Return [x, y] of the center of cell containing provided text 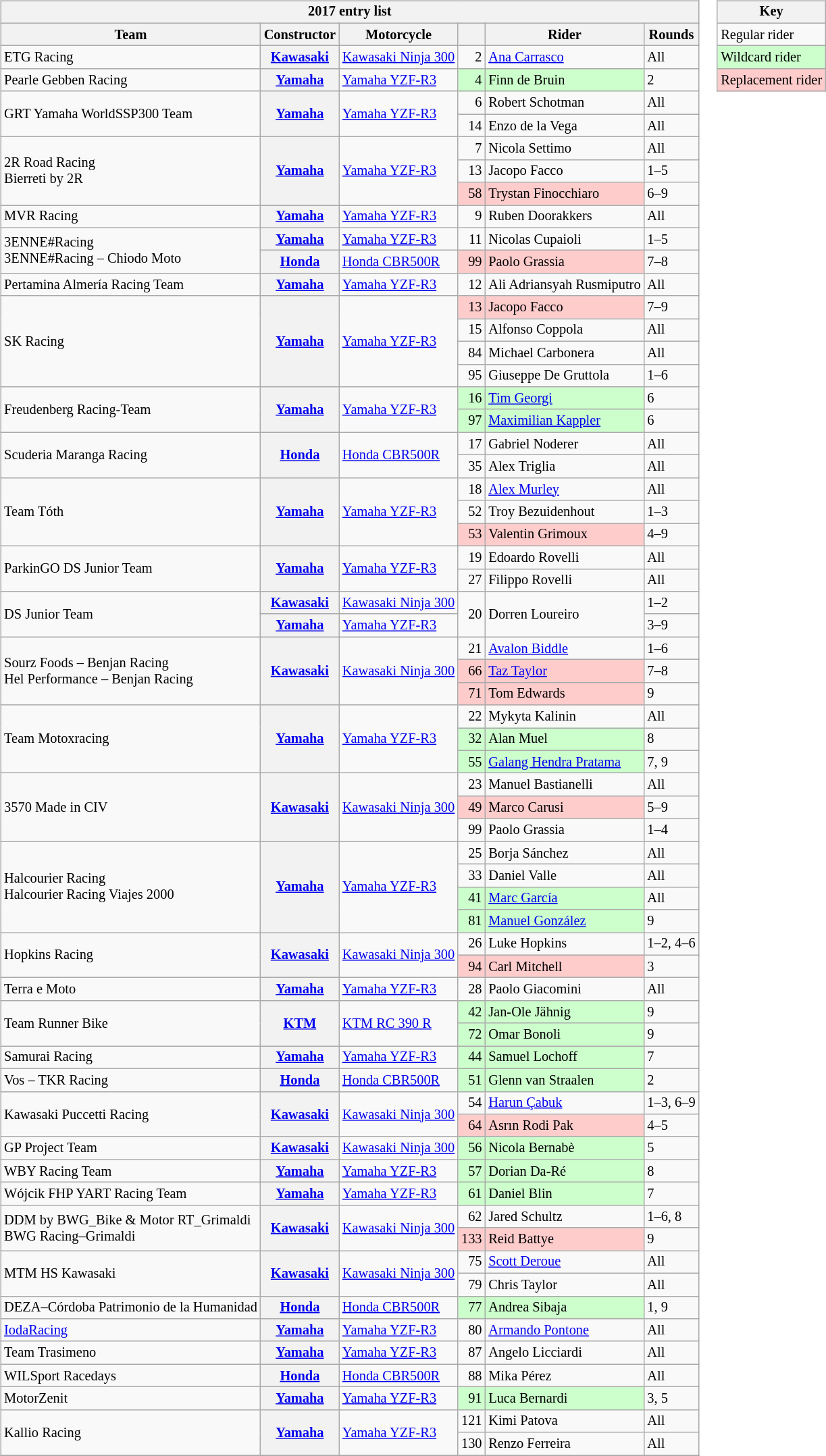
Pearle Gebben Racing [131, 80]
1–3 [671, 512]
Motorcycle [398, 34]
3ENNE#Racing3ENNE#Racing – Chiodo Moto [131, 250]
WBY Racing Team [131, 1171]
Alfonso Coppola [565, 330]
3570 Made in CIV [131, 808]
80 [471, 1330]
Borja Sánchez [565, 853]
Michael Carbonera [565, 353]
Mika Pérez [565, 1376]
DEZA–Córdoba Patrimonio de la Humanidad [131, 1307]
19 [471, 557]
2017 entry list [350, 12]
DS Junior Team [131, 615]
MotorZenit [131, 1399]
4 [471, 80]
Renzo Ferreira [565, 1444]
49 [471, 808]
18 [471, 489]
Kimi Patova [565, 1421]
61 [471, 1194]
Hopkins Racing [131, 955]
Daniel Valle [565, 876]
15 [471, 330]
77 [471, 1307]
Finn de Bruin [565, 80]
3 [671, 966]
MVR Racing [131, 217]
Marc García [565, 898]
Taz Taylor [565, 671]
Robert Schotman [565, 103]
54 [471, 1103]
Galang Hendra Pratama [565, 762]
Rounds [671, 34]
53 [471, 535]
44 [471, 1058]
Freudenberg Racing-Team [131, 409]
Andrea Sibaja [565, 1307]
121 [471, 1421]
28 [471, 989]
Reid Battye [565, 1239]
GP Project Team [131, 1148]
Team Trasimeno [131, 1353]
17 [471, 444]
4–5 [671, 1126]
97 [471, 421]
81 [471, 921]
Manuel González [565, 921]
Team Runner Bike [131, 1024]
Luke Hopkins [565, 944]
Team Motoxracing [131, 739]
1–4 [671, 830]
84 [471, 353]
57 [471, 1171]
Jan-Ole Jähnig [565, 1012]
41 [471, 898]
66 [471, 671]
27 [471, 580]
Pertamina Almería Racing Team [131, 285]
Maximilian Kappler [565, 421]
56 [471, 1148]
26 [471, 944]
Samuel Lochoff [565, 1058]
22 [471, 717]
25 [471, 853]
Valentin Grimoux [565, 535]
7–9 [671, 307]
Wójcik FHP YART Racing Team [131, 1194]
Dorian Da-Ré [565, 1171]
33 [471, 876]
Constructor [300, 34]
7, 9 [671, 762]
14 [471, 126]
Nicolas Cupaioli [565, 239]
Dorren Loureiro [565, 615]
5 [671, 1148]
DDM by BWG_Bike & Motor RT_GrimaldiBWG Racing–Grimaldi [131, 1228]
23 [471, 785]
IodaRacing [131, 1330]
21 [471, 648]
5–9 [671, 808]
35 [471, 467]
Alex Murley [565, 489]
MTM HS Kawasaki [131, 1274]
1–2 [671, 603]
32 [471, 739]
2R Road RacingBierreti by 2R [131, 172]
51 [471, 1080]
62 [471, 1216]
Team [131, 34]
Ruben Doorakkers [565, 217]
Scott Deroue [565, 1262]
Ali Adriansyah Rusmiputro [565, 285]
Gabriel Noderer [565, 444]
Tom Edwards [565, 694]
11 [471, 239]
133 [471, 1239]
1–2, 4–6 [671, 944]
Angelo Licciardi [565, 1353]
16 [471, 398]
Nicola Settimo [565, 149]
Replacement rider [771, 80]
Marco Carusi [565, 808]
1–3, 6–9 [671, 1103]
Chris Taylor [565, 1284]
Trystan Finocchiaro [565, 194]
1–6, 8 [671, 1216]
Regular rider [771, 34]
Paolo Giacomini [565, 989]
75 [471, 1262]
Team Tóth [131, 512]
Armando Pontone [565, 1330]
130 [471, 1444]
Avalon Biddle [565, 648]
Wildcard rider [771, 57]
Terra e Moto [131, 989]
58 [471, 194]
79 [471, 1284]
ETG Racing [131, 57]
95 [471, 375]
Enzo de la Vega [565, 126]
Halcourier RacingHalcourier Racing Viajes 2000 [131, 887]
88 [471, 1376]
94 [471, 966]
Edoardo Rovelli [565, 557]
91 [471, 1399]
KTM [300, 1024]
Kawasaki Puccetti Racing [131, 1114]
Key [771, 12]
Daniel Blin [565, 1194]
Sourz Foods – Benjan RacingHel Performance – Benjan Racing [131, 671]
6–9 [671, 194]
71 [471, 694]
55 [471, 762]
Harun Çabuk [565, 1103]
Scuderia Maranga Racing [131, 455]
Nicola Bernabè [565, 1148]
72 [471, 1035]
Alan Muel [565, 739]
64 [471, 1126]
Mykyta Kalinin [565, 717]
Omar Bonoli [565, 1035]
42 [471, 1012]
12 [471, 285]
Jared Schultz [565, 1216]
KTM RC 390 R [398, 1024]
Luca Bernardi [565, 1399]
ParkinGO DS Junior Team [131, 569]
Vos – TKR Racing [131, 1080]
Troy Bezuidenhout [565, 512]
3, 5 [671, 1399]
Kallio Racing [131, 1432]
52 [471, 512]
GRT Yamaha WorldSSP300 Team [131, 113]
Ana Carrasco [565, 57]
Asrın Rodi Pak [565, 1126]
Alex Triglia [565, 467]
Samurai Racing [131, 1058]
Rider [565, 34]
Glenn van Straalen [565, 1080]
SK Racing [131, 342]
87 [471, 1353]
Giuseppe De Gruttola [565, 375]
Tim Georgi [565, 398]
1, 9 [671, 1307]
3–9 [671, 625]
Manuel Bastianelli [565, 785]
20 [471, 615]
WILSport Racedays [131, 1376]
Carl Mitchell [565, 966]
Filippo Rovelli [565, 580]
4–9 [671, 535]
